From the cell containing the given text, extract its center point as (x, y) coordinate. 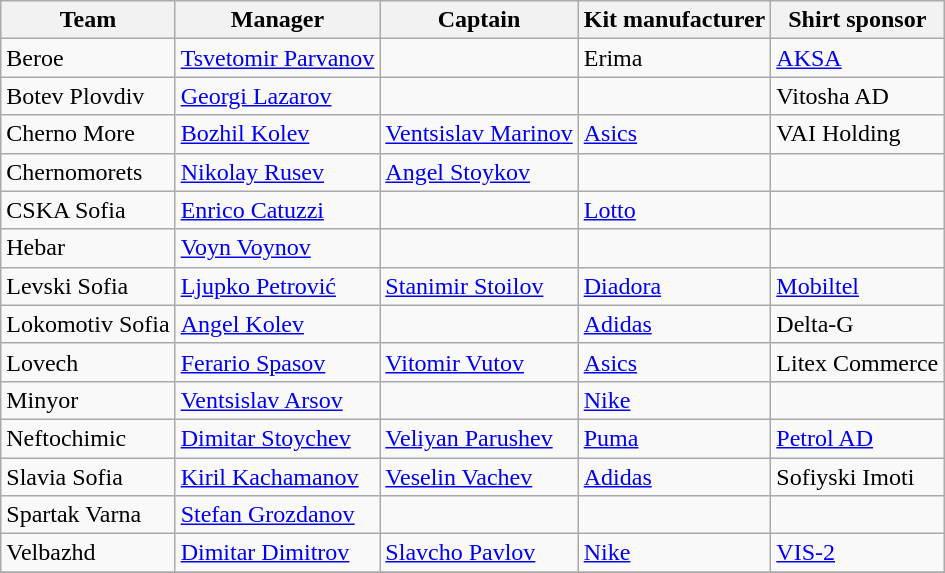
VIS-2 (858, 553)
Sofiyski Imoti (858, 477)
Petrol AD (858, 438)
Dimitar Dimitrov (278, 553)
Litex Commerce (858, 362)
Ferario Spasov (278, 362)
Angel Kolev (278, 324)
Stanimir Stoilov (479, 286)
Lokomotiv Sofia (88, 324)
Mobiltel (858, 286)
Angel Stoykov (479, 172)
Ljupko Petrović (278, 286)
Delta-G (858, 324)
Team (88, 20)
Voyn Voynov (278, 248)
Puma (674, 438)
Minyor (88, 400)
Enrico Catuzzi (278, 210)
Veliyan Parushev (479, 438)
Captain (479, 20)
Cherno More (88, 134)
Veselin Vachev (479, 477)
Kit manufacturer (674, 20)
Ventsislav Arsov (278, 400)
Manager (278, 20)
Velbazhd (88, 553)
Lotto (674, 210)
CSKA Sofia (88, 210)
AKSA (858, 58)
Vitomir Vutov (479, 362)
Slavcho Pavlov (479, 553)
Lovech (88, 362)
Ventsislav Marinov (479, 134)
Levski Sofia (88, 286)
Bozhil Kolev (278, 134)
Shirt sponsor (858, 20)
Stefan Grozdanov (278, 515)
Botev Plovdiv (88, 96)
Chernomorets (88, 172)
VAI Holding (858, 134)
Beroe (88, 58)
Neftochimic (88, 438)
Georgi Lazarov (278, 96)
Kiril Kachamanov (278, 477)
Hebar (88, 248)
Diadora (674, 286)
Dimitar Stoychev (278, 438)
Nikolay Rusev (278, 172)
Slavia Sofia (88, 477)
Vitosha AD (858, 96)
Spartak Varna (88, 515)
Erima (674, 58)
Tsvetomir Parvanov (278, 58)
